Provide the (X, Y) coordinate of the cell's center where the given text is located.  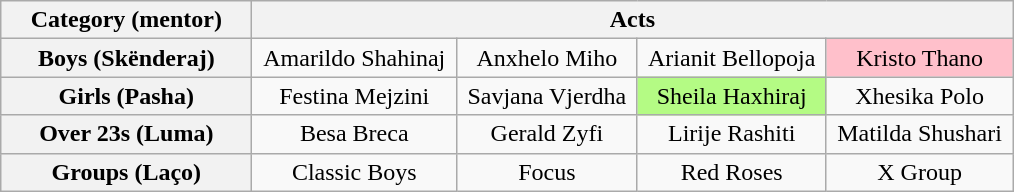
Focus (547, 172)
Amarildo Shahinaj (354, 58)
Gerald Zyfi (547, 134)
Anxhelo Miho (547, 58)
Lirije Rashiti (732, 134)
Groups (Laço) (126, 172)
Arianit Bellopoja (732, 58)
Festina Mejzini (354, 96)
Xhesika Polo (920, 96)
Boys (Skënderaj) (126, 58)
Classic Boys (354, 172)
Category (mentor) (126, 20)
Acts (632, 20)
Besa Breca (354, 134)
Over 23s (Luma) (126, 134)
Girls (Pasha) (126, 96)
Matilda Shushari (920, 134)
Sheila Haxhiraj (732, 96)
Savjana Vjerdha (547, 96)
Kristo Thano (920, 58)
Red Roses (732, 172)
X Group (920, 172)
